Capture the cell that displays the provided text and extract its (x, y) central coordinate. 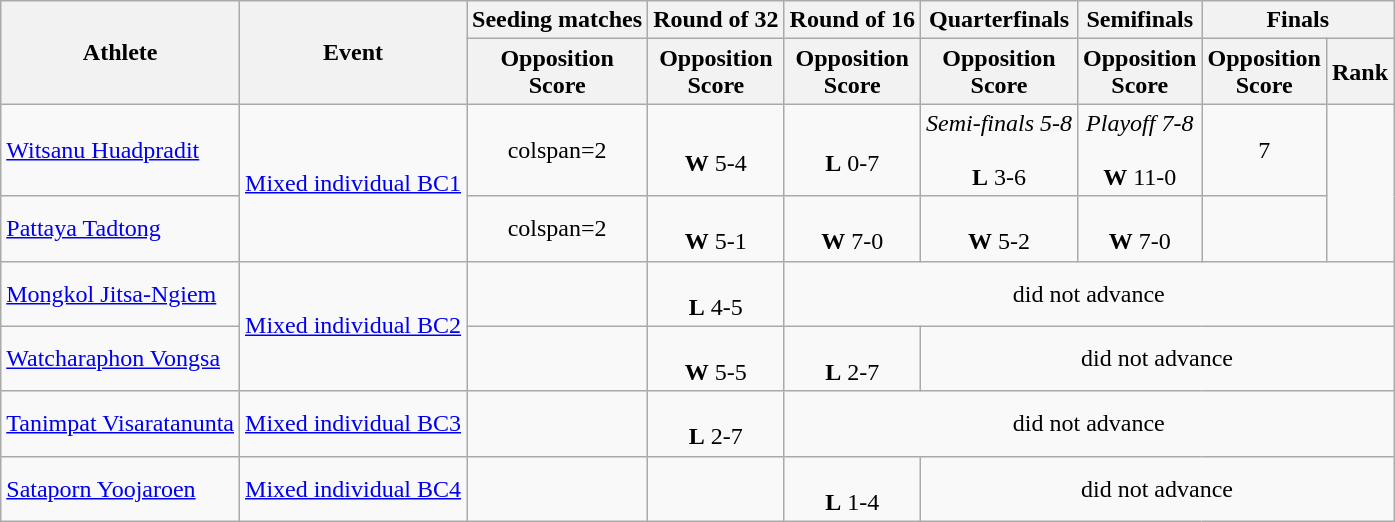
Seeding matches (558, 20)
Event (354, 52)
Playoff 7-8W 11-0 (1140, 150)
W 5-1 (716, 228)
Watcharaphon Vongsa (120, 358)
Round of 32 (716, 20)
Witsanu Huadpradit (120, 150)
Athlete (120, 52)
Sataporn Yoojaroen (120, 488)
Mixed individual BC3 (354, 424)
Tanimpat Visaratanunta (120, 424)
L 0-7 (852, 150)
W 5-2 (998, 228)
Mixed individual BC4 (354, 488)
Round of 16 (852, 20)
Quarterfinals (998, 20)
Finals (1298, 20)
W 5-5 (716, 358)
Mixed individual BC2 (354, 326)
Mixed individual BC1 (354, 182)
Mongkol Jitsa-Ngiem (120, 294)
7 (1264, 150)
L 1-4 (852, 488)
Semi-finals 5-8L 3-6 (998, 150)
Pattaya Tadtong (120, 228)
L 4-5 (716, 294)
Semifinals (1140, 20)
W 5-4 (716, 150)
Rank (1360, 72)
